Return the [X, Y] coordinate for the center point of the cell that contains the specified text.  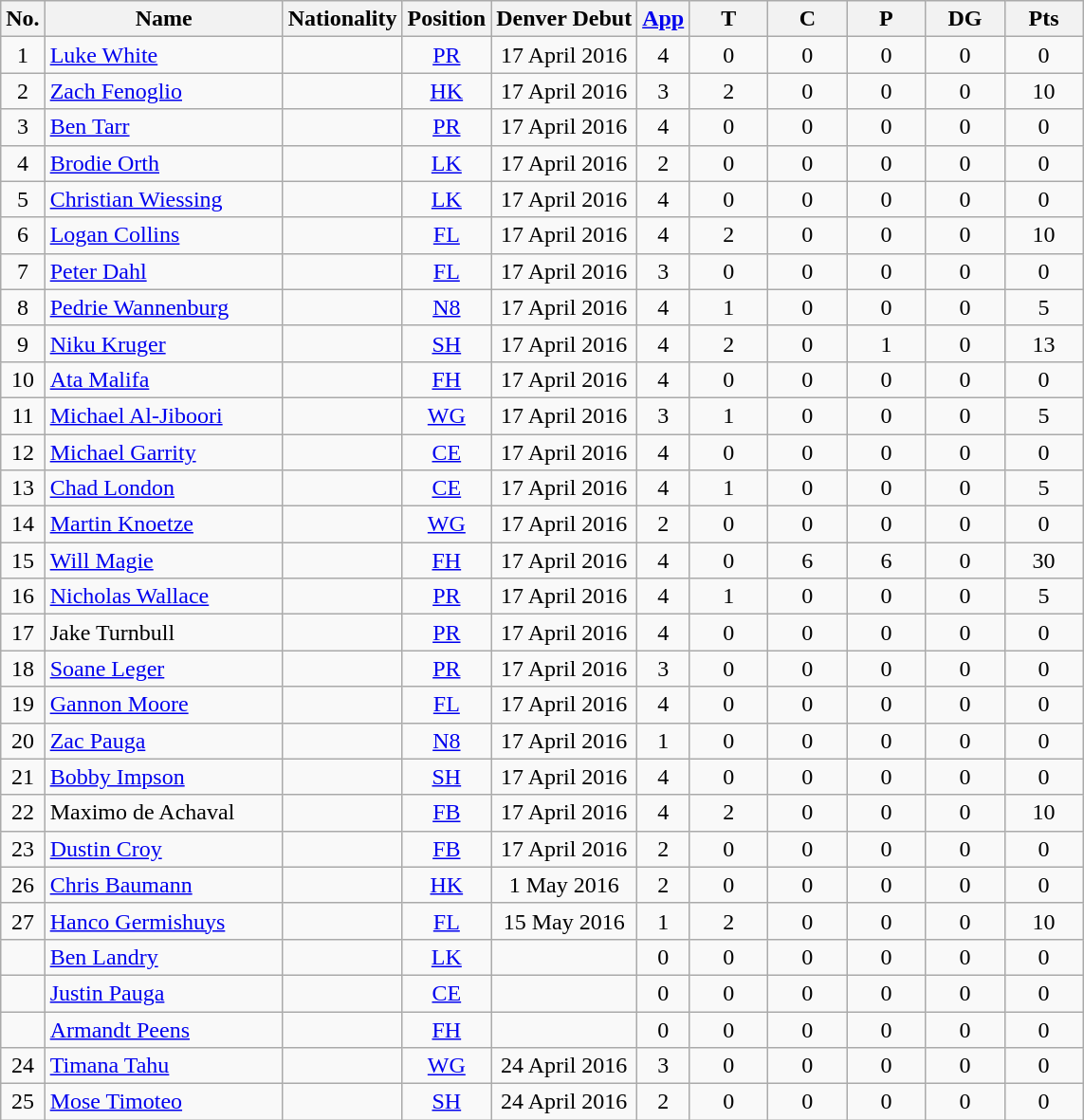
Position [447, 19]
Ben Tarr [163, 127]
14 [23, 524]
Chad London [163, 488]
Michael Garrity [163, 452]
No. [23, 19]
Martin Knoetze [163, 524]
27 [23, 921]
24 [23, 1066]
Soane Leger [163, 669]
9 [23, 343]
1 May 2016 [564, 885]
P [886, 19]
Dustin Croy [163, 849]
Luke White [163, 55]
23 [23, 849]
15 [23, 560]
Denver Debut [564, 19]
7 [23, 271]
16 [23, 597]
Zac Pauga [163, 741]
18 [23, 669]
Chris Baumann [163, 885]
Maximo de Achaval [163, 813]
22 [23, 813]
Brodie Orth [163, 163]
Hanco Germishuys [163, 921]
Jake Turnbull [163, 633]
26 [23, 885]
25 [23, 1102]
8 [23, 307]
Ata Malifa [163, 379]
C [808, 19]
Michael Al-Jiboori [163, 415]
Justin Pauga [163, 993]
15 May 2016 [564, 921]
Nicholas Wallace [163, 597]
21 [23, 777]
Pedrie Wannenburg [163, 307]
19 [23, 705]
17 [23, 633]
Christian Wiessing [163, 199]
Will Magie [163, 560]
Mose Timoteo [163, 1102]
30 [1043, 560]
Niku Kruger [163, 343]
11 [23, 415]
Zach Fenoglio [163, 91]
Nationality [342, 19]
Armandt Peens [163, 1029]
Name [163, 19]
Pts [1043, 19]
Bobby Impson [163, 777]
Gannon Moore [163, 705]
Logan Collins [163, 235]
Peter Dahl [163, 271]
DG [965, 19]
20 [23, 741]
12 [23, 452]
Timana Tahu [163, 1066]
Ben Landry [163, 957]
T [728, 19]
App [664, 19]
